Detect which cell encompasses the target text, then output its (x, y) center coordinate. 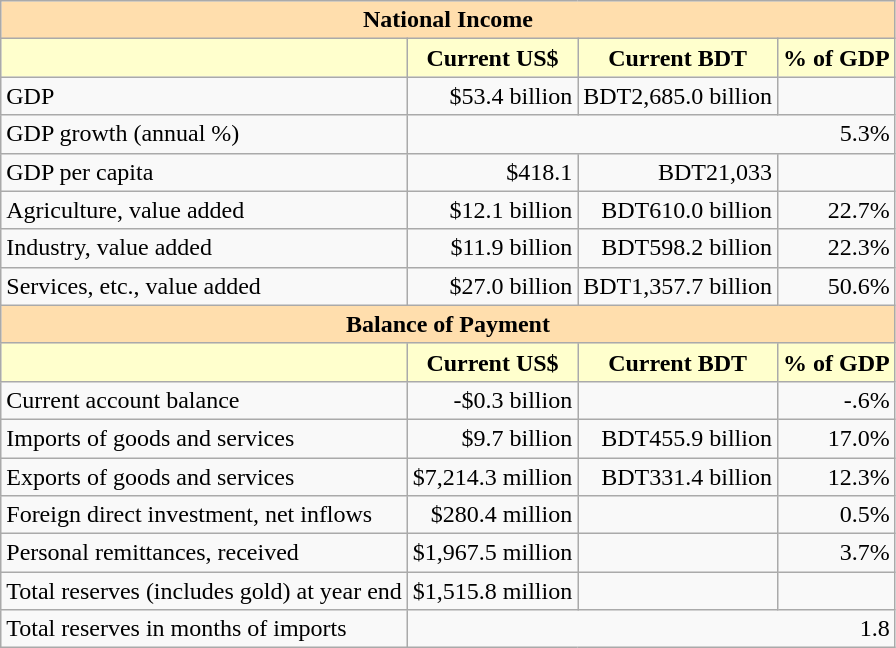
National Income (448, 20)
BDT2,685.0 billion (678, 96)
BDT21,033 (678, 172)
BDT1,357.7 billion (678, 286)
1.8 (651, 629)
-.6% (836, 400)
22.3% (836, 248)
GDP (204, 96)
0.5% (836, 515)
12.3% (836, 477)
$12.1 billion (492, 210)
BDT598.2 billion (678, 248)
$280.4 million (492, 515)
5.3% (651, 134)
$1,515.8 million (492, 591)
GDP growth (annual %) (204, 134)
Imports of goods and services (204, 438)
-$0.3 billion (492, 400)
BDT455.9 billion (678, 438)
Industry, value added (204, 248)
17.0% (836, 438)
Exports of goods and services (204, 477)
Services, etc., value added (204, 286)
$9.7 billion (492, 438)
Current account balance (204, 400)
Total reserves (includes gold) at year end (204, 591)
$11.9 billion (492, 248)
$418.1 (492, 172)
3.7% (836, 553)
Agriculture, value added (204, 210)
$53.4 billion (492, 96)
BDT610.0 billion (678, 210)
$1,967.5 million (492, 553)
BDT331.4 billion (678, 477)
$27.0 billion (492, 286)
$7,214.3 million (492, 477)
50.6% (836, 286)
GDP per capita (204, 172)
22.7% (836, 210)
Personal remittances, received (204, 553)
Balance of Payment (448, 324)
Total reserves in months of imports (204, 629)
Foreign direct investment, net inflows (204, 515)
